Find where the given text appears and provide that cell's center as (X, Y) coordinate. 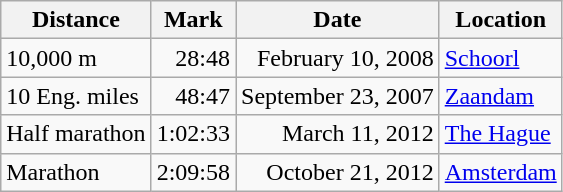
Half marathon (76, 134)
Distance (76, 20)
10 Eng. miles (76, 96)
October 21, 2012 (338, 172)
10,000 m (76, 58)
The Hague (500, 134)
September 23, 2007 (338, 96)
Mark (193, 20)
Location (500, 20)
Amsterdam (500, 172)
Zaandam (500, 96)
28:48 (193, 58)
Schoorl (500, 58)
1:02:33 (193, 134)
2:09:58 (193, 172)
Date (338, 20)
48:47 (193, 96)
Marathon (76, 172)
March 11, 2012 (338, 134)
February 10, 2008 (338, 58)
